Search for the cell housing the specified text and yield its (X, Y) center coordinate. 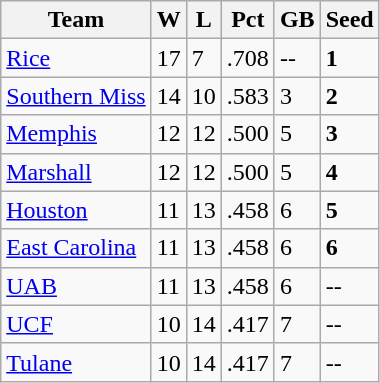
UCF (76, 324)
L (204, 20)
Seed (350, 20)
Marshall (76, 172)
Houston (76, 210)
Memphis (76, 134)
GB (297, 20)
.583 (248, 96)
.708 (248, 58)
Southern Miss (76, 96)
UAB (76, 286)
Rice (76, 58)
Team (76, 20)
17 (168, 58)
East Carolina (76, 248)
2 (350, 96)
4 (350, 172)
1 (350, 58)
Tulane (76, 362)
Pct (248, 20)
W (168, 20)
